From the cell containing the given text, extract its center point as [X, Y] coordinate. 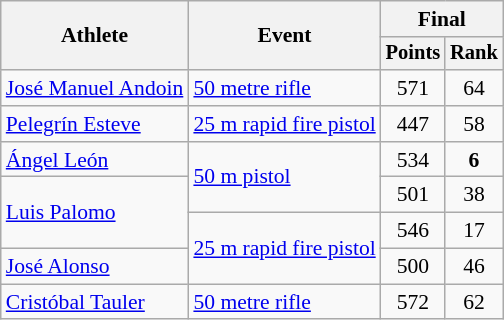
62 [474, 302]
Luis Palomo [95, 212]
38 [474, 195]
17 [474, 231]
50 m pistol [284, 178]
501 [413, 195]
534 [413, 160]
José Alonso [95, 267]
Pelegrín Esteve [95, 124]
58 [474, 124]
572 [413, 302]
Rank [474, 54]
Event [284, 36]
64 [474, 88]
571 [413, 88]
546 [413, 231]
500 [413, 267]
Points [413, 54]
Athlete [95, 36]
Ángel León [95, 160]
6 [474, 160]
José Manuel Andoin [95, 88]
Cristóbal Tauler [95, 302]
46 [474, 267]
Final [442, 19]
447 [413, 124]
